Find where the given text appears and provide that cell's center as (x, y) coordinate. 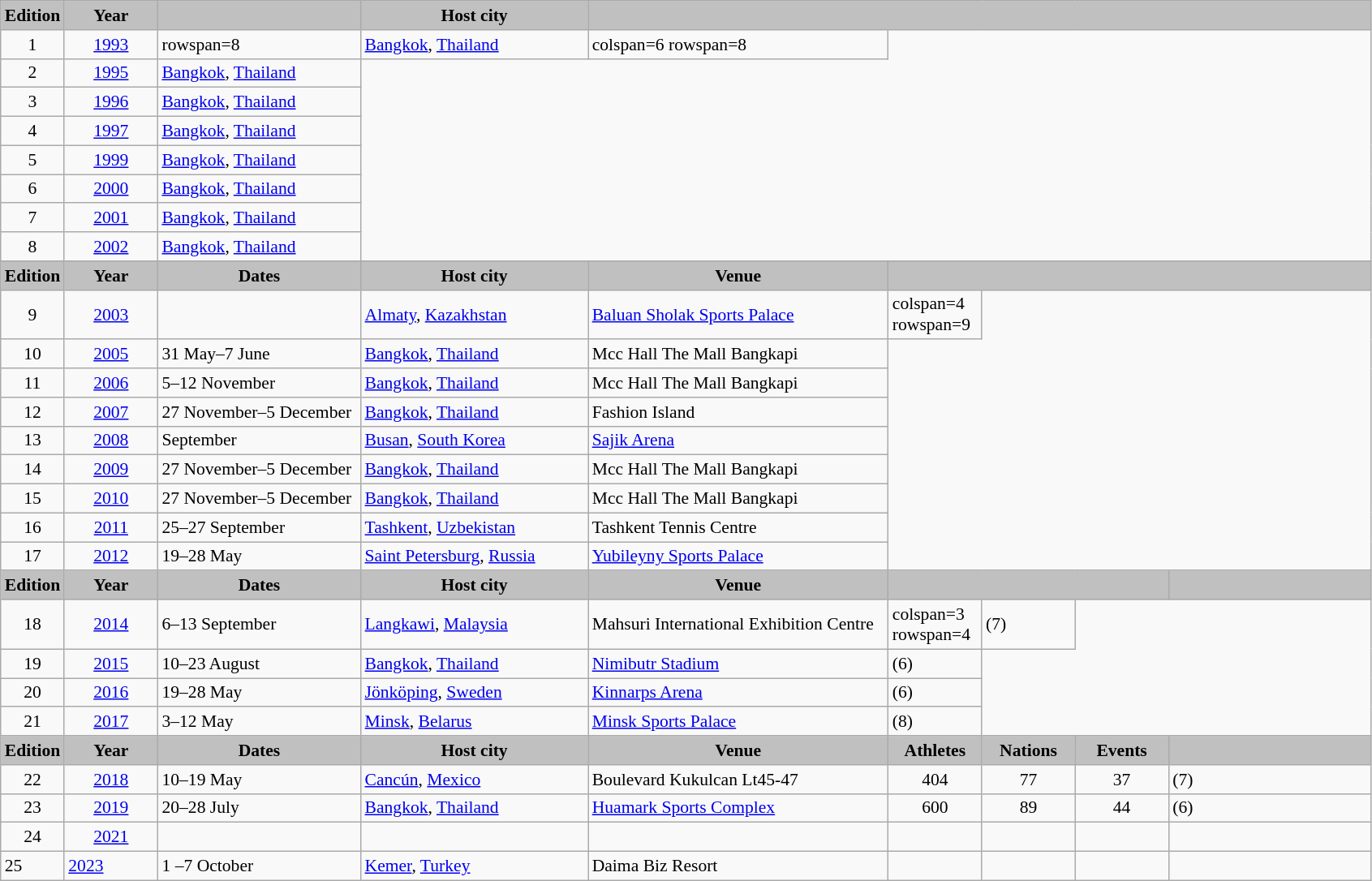
1 –7 October (259, 866)
1999 (110, 160)
23 (32, 808)
2016 (110, 693)
2018 (110, 780)
2023 (110, 866)
Yubileyny Sports Palace (738, 557)
24 (32, 837)
2 (32, 73)
2008 (110, 440)
10–23 August (259, 664)
3 (32, 102)
9 (32, 315)
20–28 July (259, 808)
Tashkent, Uzbekistan (475, 527)
colspan=3 rowspan=4 (935, 625)
Fashion Island (738, 412)
2001 (110, 218)
600 (935, 808)
15 (32, 499)
6 (32, 189)
10 (32, 355)
Jönköping, Sweden (475, 693)
44 (1121, 808)
5 (32, 160)
2002 (110, 247)
Langkawi, Malaysia (475, 625)
Kinnarps Arena (738, 693)
1995 (110, 73)
19 (32, 664)
September (259, 440)
colspan=6 rowspan=8 (738, 45)
404 (935, 780)
2007 (110, 412)
2005 (110, 355)
2003 (110, 315)
10–19 May (259, 780)
4 (32, 131)
25 (32, 866)
1996 (110, 102)
2000 (110, 189)
colspan=4 rowspan=9 (935, 315)
20 (32, 693)
17 (32, 557)
11 (32, 383)
5–12 November (259, 383)
Athletes (935, 750)
Almaty, Kazakhstan (475, 315)
13 (32, 440)
1997 (110, 131)
2012 (110, 557)
7 (32, 218)
31 May–7 June (259, 355)
77 (1029, 780)
Events (1121, 750)
Busan, South Korea (475, 440)
Mahsuri International Exhibition Centre (738, 625)
21 (32, 722)
Sajik Arena (738, 440)
Boulevard Kukulcan Lt45-47 (738, 780)
Saint Petersburg, Russia (475, 557)
37 (1121, 780)
89 (1029, 808)
1 (32, 45)
2014 (110, 625)
1993 (110, 45)
18 (32, 625)
Daima Biz Resort (738, 866)
(8) (935, 722)
2015 (110, 664)
2019 (110, 808)
14 (32, 470)
Minsk Sports Palace (738, 722)
Kemer, Turkey (475, 866)
2017 (110, 722)
Nimibutr Stadium (738, 664)
22 (32, 780)
Huamark Sports Complex (738, 808)
Baluan Sholak Sports Palace (738, 315)
Minsk, Belarus (475, 722)
8 (32, 247)
25–27 September (259, 527)
2010 (110, 499)
2011 (110, 527)
6–13 September (259, 625)
2006 (110, 383)
Nations (1029, 750)
16 (32, 527)
3–12 May (259, 722)
Cancún, Mexico (475, 780)
Tashkent Tennis Centre (738, 527)
2021 (110, 837)
2009 (110, 470)
rowspan=8 (259, 45)
12 (32, 412)
